Output the (x, y) coordinate of the center of the cell containing the given text.  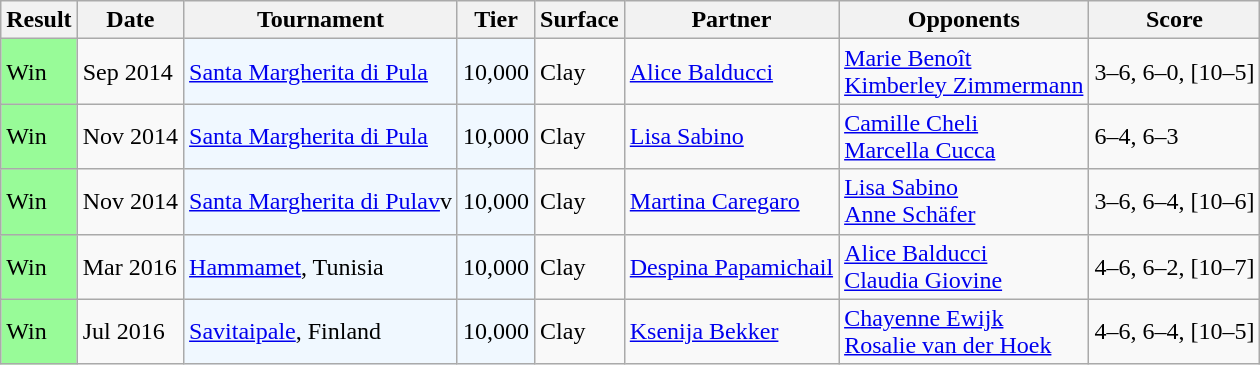
Alice Balducci (731, 72)
Result (39, 20)
Tournament (321, 20)
6–4, 6–3 (1174, 136)
Ksenija Bekker (731, 332)
Alice Balducci Claudia Giovine (964, 266)
Jul 2016 (130, 332)
Santa Margherita di Pulavv (321, 202)
Chayenne Ewijk Rosalie van der Hoek (964, 332)
Opponents (964, 20)
Savitaipale, Finland (321, 332)
4–6, 6–2, [10–7] (1174, 266)
Score (1174, 20)
Camille Cheli Marcella Cucca (964, 136)
Date (130, 20)
3–6, 6–4, [10–6] (1174, 202)
Surface (580, 20)
Martina Caregaro (731, 202)
Hammamet, Tunisia (321, 266)
Despina Papamichail (731, 266)
Marie Benoît Kimberley Zimmermann (964, 72)
4–6, 6–4, [10–5] (1174, 332)
3–6, 6–0, [10–5] (1174, 72)
Lisa Sabino (731, 136)
Partner (731, 20)
Sep 2014 (130, 72)
Mar 2016 (130, 266)
Tier (496, 20)
Lisa Sabino Anne Schäfer (964, 202)
